For the text-containing cell, return its midpoint in (x, y) coordinate format. 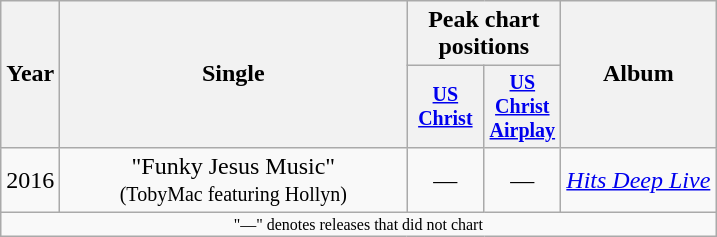
"Funky Jesus Music"(TobyMac featuring Hollyn) (234, 180)
Peak chart positions (484, 34)
Single (234, 74)
"—" denotes releases that did not chart (358, 224)
Hits Deep Live (638, 180)
2016 (30, 180)
Album (638, 74)
USChrist (446, 106)
Year (30, 74)
USChristAirplay (522, 106)
